Detect which cell encompasses the target text, then output its (x, y) center coordinate. 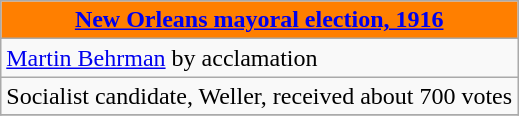
New Orleans mayoral election, 1916 (260, 20)
Socialist candidate, Weller, received about 700 votes (260, 96)
Martin Behrman by acclamation (260, 58)
